Pinpoint the cell where the given text exists, returning its (X, Y) midpoint coordinate. 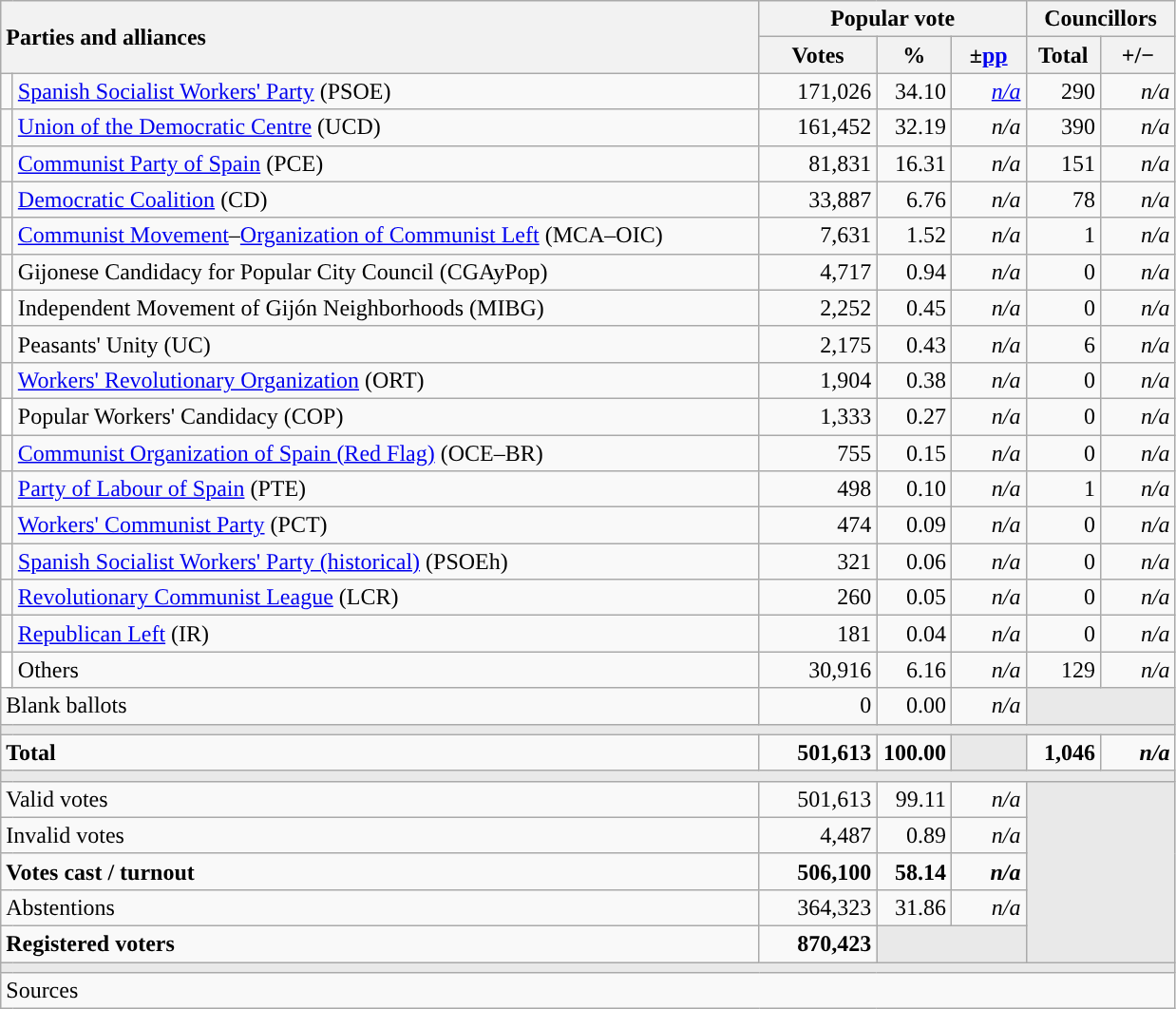
6.16 (914, 670)
Workers' Revolutionary Organization (ORT) (386, 380)
1,046 (1064, 752)
% (914, 55)
33,887 (818, 200)
16.31 (914, 163)
7,631 (818, 236)
0.89 (914, 835)
Communist Movement–Organization of Communist Left (MCA–OIC) (386, 236)
290 (1064, 91)
1.52 (914, 236)
0.04 (914, 634)
81,831 (818, 163)
Votes cast / turnout (380, 871)
4,487 (818, 835)
161,452 (818, 127)
6 (1064, 344)
Peasants' Unity (UC) (386, 344)
0.15 (914, 453)
58.14 (914, 871)
Valid votes (380, 799)
0.27 (914, 416)
31.86 (914, 907)
364,323 (818, 907)
0.38 (914, 380)
0.45 (914, 308)
Popular Workers' Candidacy (COP) (386, 416)
Blank ballots (380, 706)
6.76 (914, 200)
2,252 (818, 308)
171,026 (818, 91)
129 (1064, 670)
Abstentions (380, 907)
Republican Left (IR) (386, 634)
Registered voters (380, 943)
78 (1064, 200)
Popular vote (893, 19)
Invalid votes (380, 835)
100.00 (914, 752)
4,717 (818, 272)
Union of the Democratic Centre (UCD) (386, 127)
151 (1064, 163)
+/− (1138, 55)
0.00 (914, 706)
0.43 (914, 344)
Revolutionary Communist League (LCR) (386, 598)
Communist Organization of Spain (Red Flag) (OCE–BR) (386, 453)
0.94 (914, 272)
870,423 (818, 943)
Communist Party of Spain (PCE) (386, 163)
Democratic Coalition (CD) (386, 200)
498 (818, 489)
Votes (818, 55)
Party of Labour of Spain (PTE) (386, 489)
99.11 (914, 799)
0.06 (914, 562)
Spanish Socialist Workers' Party (historical) (PSOEh) (386, 562)
1,333 (818, 416)
30,916 (818, 670)
1,904 (818, 380)
Parties and alliances (380, 37)
260 (818, 598)
321 (818, 562)
0.05 (914, 598)
181 (818, 634)
Workers' Communist Party (PCT) (386, 525)
32.19 (914, 127)
0.09 (914, 525)
Councillors (1100, 19)
755 (818, 453)
0.10 (914, 489)
Sources (588, 991)
±pp (988, 55)
474 (818, 525)
34.10 (914, 91)
Gijonese Candidacy for Popular City Council (CGAyPop) (386, 272)
Independent Movement of Gijón Neighborhoods (MIBG) (386, 308)
Others (386, 670)
390 (1064, 127)
506,100 (818, 871)
2,175 (818, 344)
Spanish Socialist Workers' Party (PSOE) (386, 91)
